Capture the cell that displays the provided text and extract its [x, y] central coordinate. 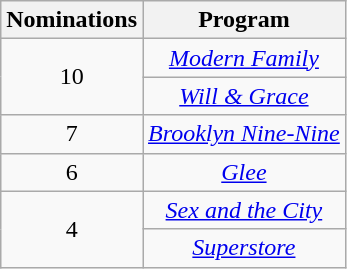
Will & Grace [244, 96]
Brooklyn Nine-Nine [244, 134]
Superstore [244, 248]
4 [72, 229]
Sex and the City [244, 210]
Glee [244, 172]
Modern Family [244, 58]
Nominations [72, 20]
10 [72, 77]
Program [244, 20]
7 [72, 134]
6 [72, 172]
